Find where the given text appears and provide that cell's center as [X, Y] coordinate. 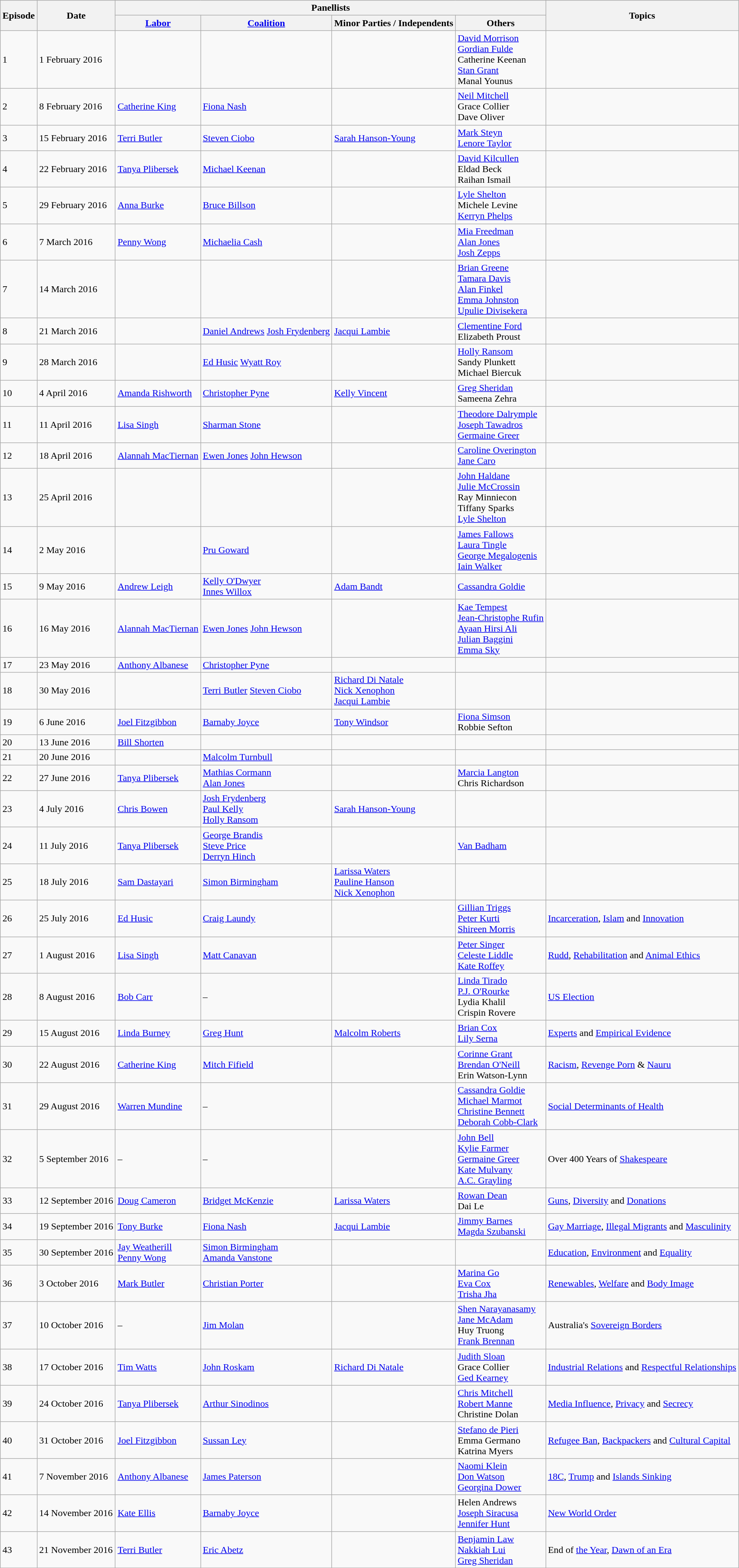
Anna Burke [158, 205]
Bridget McKenzie [267, 1200]
25 July 2016 [76, 918]
Ed Husic Wyatt Roy [267, 362]
35 [19, 1252]
Labor [158, 23]
Van Badham [501, 845]
Steven Ciobo [267, 138]
Simon BirminghamAmanda Vanstone [267, 1252]
16 [19, 628]
Fiona SimsonRobbie Sefton [501, 722]
Bruce Billson [267, 205]
Kate Ellis [158, 1513]
Sussan Ley [267, 1440]
Eric Abetz [267, 1549]
Simon Birmingham [267, 882]
1 February 2016 [76, 59]
Experts and Empirical Evidence [642, 1033]
Naomi KleinDon WatsonGeorgina Dower [501, 1476]
23 May 2016 [76, 665]
18 April 2016 [76, 456]
Theodore DalrympleJoseph TawadrosGermaine Greer [501, 424]
25 April 2016 [76, 498]
23 [19, 809]
US Election [642, 997]
George BrandisSteve PriceDerryn Hinch [267, 845]
Jay WeatherillPenny Wong [158, 1252]
24 [19, 845]
Brian CoxLily Serna [501, 1033]
Racism, Revenge Porn & Nauru [642, 1064]
Gillian TriggsPeter KurtiShireen Morris [501, 918]
10 [19, 393]
18C, Trump and Islands Sinking [642, 1476]
13 [19, 498]
Corinne GrantBrendan O'NeillErin Watson-Lynn [501, 1064]
Australia's Sovereign Borders [642, 1325]
Social Determinants of Health [642, 1106]
24 October 2016 [76, 1403]
Judith SloanGrace CollierGed Kearney [501, 1367]
Craig Laundy [267, 918]
1 [19, 59]
Coalition [267, 23]
Mathias CormannAlan Jones [267, 778]
Terri Butler Steven Ciobo [267, 691]
11 April 2016 [76, 424]
30 [19, 1064]
Sam Dastayari [158, 882]
Malcolm Turnbull [267, 757]
17 October 2016 [76, 1367]
Chris Bowen [158, 809]
Michaelia Cash [267, 242]
Andrew Leigh [158, 587]
1 August 2016 [76, 955]
Tony Windsor [393, 722]
43 [19, 1549]
Date [76, 15]
11 July 2016 [76, 845]
Linda Burney [158, 1033]
39 [19, 1403]
21 March 2016 [76, 331]
Warren Mundine [158, 1106]
21 [19, 757]
Larissa WatersPauline HansonNick Xenophon [393, 882]
Others [501, 23]
Linda TiradoP.J. O'RourkeLydia KhalilCrispin Rovere [501, 997]
Cassandra Goldie [501, 587]
Industrial Relations and Respectful Relationships [642, 1367]
38 [19, 1367]
Kae TempestJean-Christophe RufinAyaan Hirsi AliJulian BagginiEmma Sky [501, 628]
James Paterson [267, 1476]
Media Influence, Privacy and Secrecy [642, 1403]
Penny Wong [158, 242]
Renewables, Welfare and Body Image [642, 1283]
Greg Hunt [267, 1033]
10 October 2016 [76, 1325]
Arthur Sinodinos [267, 1403]
Neil MitchellGrace CollierDave Oliver [501, 107]
33 [19, 1200]
Adam Bandt [393, 587]
Michael Keenan [267, 169]
Stefano de PieriEmma GermanoKatrina Myers [501, 1440]
Shen NarayanasamyJane McAdamHuy TruongFrank Brennan [501, 1325]
Mitch Fifield [267, 1064]
Richard Di Natale [393, 1367]
David KilcullenEldad BeckRaihan Ismail [501, 169]
8 February 2016 [76, 107]
7 [19, 289]
Ed Husic [158, 918]
14 November 2016 [76, 1513]
Helen AndrewsJoseph SiracusaJennifer Hunt [501, 1513]
Rowan DeanDai Le [501, 1200]
31 [19, 1106]
Pru Goward [267, 550]
Daniel Andrews Josh Frydenberg [267, 331]
Incarceration, Islam and Innovation [642, 918]
Marcia LangtonChris Richardson [501, 778]
Kelly O'DwyerInnes Willox [267, 587]
Jimmy BarnesMagda Szubanski [501, 1227]
Clementine FordElizabeth Proust [501, 331]
Jim Molan [267, 1325]
13 June 2016 [76, 742]
18 [19, 691]
Education, Environment and Equality [642, 1252]
4 July 2016 [76, 809]
Benjamin LawNakkiah LuiGreg Sheridan [501, 1549]
4 [19, 169]
15 February 2016 [76, 138]
Caroline OveringtonJane Caro [501, 456]
Marina GoEva CoxTrisha Jha [501, 1283]
Refugee Ban, Backpackers and Cultural Capital [642, 1440]
20 [19, 742]
8 [19, 331]
11 [19, 424]
40 [19, 1440]
6 [19, 242]
Amanda Rishworth [158, 393]
20 June 2016 [76, 757]
19 [19, 722]
Bob Carr [158, 997]
7 March 2016 [76, 242]
28 March 2016 [76, 362]
22 [19, 778]
6 June 2016 [76, 722]
Gay Marriage, Illegal Migrants and Masculinity [642, 1227]
Peter SingerCeleste LiddleKate Roffey [501, 955]
Josh FrydenbergPaul KellyHolly Ransom [267, 809]
18 July 2016 [76, 882]
19 September 2016 [76, 1227]
27 [19, 955]
28 [19, 997]
12 [19, 456]
9 [19, 362]
32 [19, 1159]
16 May 2016 [76, 628]
30 May 2016 [76, 691]
2 May 2016 [76, 550]
29 August 2016 [76, 1106]
Greg SheridanSameena Zehra [501, 393]
John Roskam [267, 1367]
Christian Porter [267, 1283]
5 September 2016 [76, 1159]
Malcolm Roberts [393, 1033]
30 September 2016 [76, 1252]
25 [19, 882]
15 [19, 587]
4 April 2016 [76, 393]
Mark Butler [158, 1283]
End of the Year, Dawn of an Era [642, 1549]
22 August 2016 [76, 1064]
42 [19, 1513]
Mark SteynLenore Taylor [501, 138]
Larissa Waters [393, 1200]
Topics [642, 15]
James FallowsLaura TingleGeorge MegalogenisIain Walker [501, 550]
Minor Parties / Independents [393, 23]
Matt Canavan [267, 955]
Over 400 Years of Shakespeare [642, 1159]
27 June 2016 [76, 778]
29 [19, 1033]
Episode [19, 15]
3 [19, 138]
Tony Burke [158, 1227]
9 May 2016 [76, 587]
John HaldaneJulie McCrossinRay MinnieconTiffany SparksLyle Shelton [501, 498]
Brian GreeneTamara DavisAlan FinkelEmma JohnstonUpulie Divisekera [501, 289]
14 [19, 550]
15 August 2016 [76, 1033]
Rudd, Rehabilitation and Animal Ethics [642, 955]
21 November 2016 [76, 1549]
Doug Cameron [158, 1200]
Bill Shorten [158, 742]
Tim Watts [158, 1367]
34 [19, 1227]
Mia FreedmanAlan JonesJosh Zepps [501, 242]
37 [19, 1325]
36 [19, 1283]
29 February 2016 [76, 205]
Guns, Diversity and Donations [642, 1200]
Chris MitchellRobert ManneChristine Dolan [501, 1403]
26 [19, 918]
Richard Di NataleNick XenophonJacqui Lambie [393, 691]
Kelly Vincent [393, 393]
31 October 2016 [76, 1440]
22 February 2016 [76, 169]
14 March 2016 [76, 289]
Cassandra GoldieMichael MarmotChristine BennettDeborah Cobb-Clark [501, 1106]
17 [19, 665]
41 [19, 1476]
Panellists [331, 8]
8 August 2016 [76, 997]
Lyle SheltonMichele LevineKerryn Phelps [501, 205]
5 [19, 205]
3 October 2016 [76, 1283]
Holly RansomSandy PlunkettMichael Biercuk [501, 362]
7 November 2016 [76, 1476]
2 [19, 107]
David MorrisonGordian FuldeCatherine KeenanStan GrantManal Younus [501, 59]
12 September 2016 [76, 1200]
Sharman Stone [267, 424]
John BellKylie FarmerGermaine GreerKate MulvanyA.C. Grayling [501, 1159]
New World Order [642, 1513]
